Search for the cell housing the specified text and yield its (x, y) center coordinate. 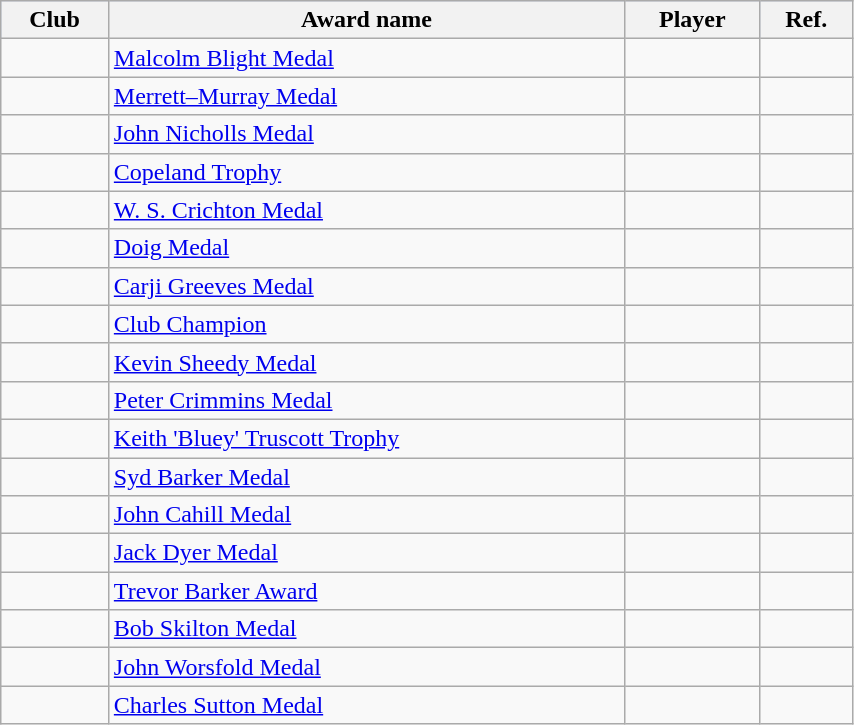
John Worsfold Medal (366, 667)
Merrett–Murray Medal (366, 96)
Charles Sutton Medal (366, 705)
Copeland Trophy (366, 172)
Keith 'Bluey' Truscott Trophy (366, 438)
Carji Greeves Medal (366, 286)
Bob Skilton Medal (366, 629)
Player (692, 20)
Syd Barker Medal (366, 477)
Kevin Sheedy Medal (366, 362)
John Nicholls Medal (366, 134)
Award name (366, 20)
Malcolm Blight Medal (366, 58)
Club (55, 20)
Trevor Barker Award (366, 591)
W. S. Crichton Medal (366, 210)
Doig Medal (366, 248)
Club Champion (366, 324)
Jack Dyer Medal (366, 553)
Peter Crimmins Medal (366, 400)
Ref. (806, 20)
John Cahill Medal (366, 515)
